Identify which cell holds the provided text, then report its (x, y) central coordinate. 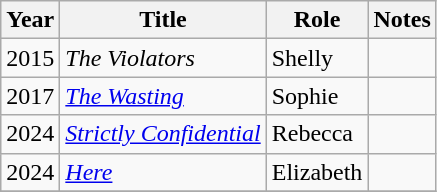
2015 (30, 58)
Title (163, 20)
Elizabeth (317, 172)
Role (317, 20)
The Violators (163, 58)
Strictly Confidential (163, 134)
Here (163, 172)
Sophie (317, 96)
Notes (402, 20)
2017 (30, 96)
Rebecca (317, 134)
Shelly (317, 58)
The Wasting (163, 96)
Year (30, 20)
